Extract the (x, y) coordinate from the center of the cell holding the provided text.  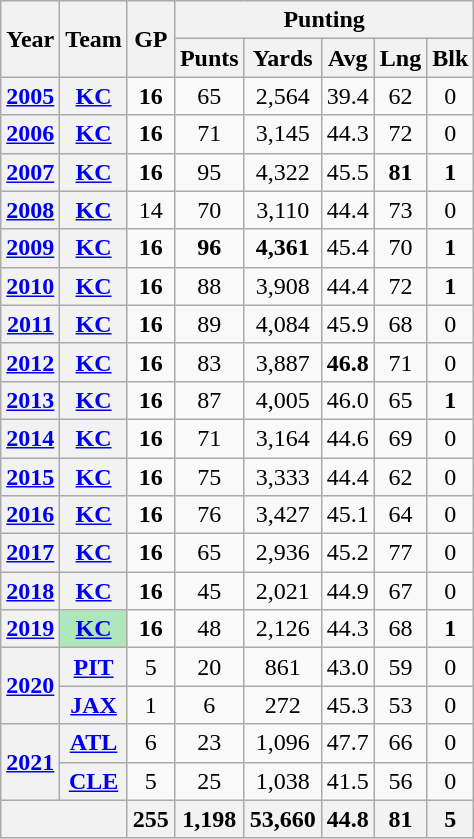
25 (209, 781)
39.4 (348, 96)
2017 (30, 553)
23 (209, 743)
255 (150, 819)
45.2 (348, 553)
87 (209, 400)
88 (209, 286)
ATL (94, 743)
44.6 (348, 438)
861 (282, 667)
44.8 (348, 819)
GP (150, 39)
96 (209, 248)
89 (209, 324)
56 (400, 781)
75 (209, 477)
3,145 (282, 134)
45.3 (348, 705)
2,126 (282, 629)
3,887 (282, 362)
Yards (282, 58)
53 (400, 705)
2009 (30, 248)
73 (400, 210)
3,110 (282, 210)
1,096 (282, 743)
PIT (94, 667)
1,038 (282, 781)
95 (209, 172)
66 (400, 743)
83 (209, 362)
3,908 (282, 286)
Team (94, 39)
48 (209, 629)
45 (209, 591)
Punts (209, 58)
2013 (30, 400)
4,322 (282, 172)
1,198 (209, 819)
77 (400, 553)
67 (400, 591)
43.0 (348, 667)
Punting (324, 20)
45.9 (348, 324)
2014 (30, 438)
4,005 (282, 400)
69 (400, 438)
2008 (30, 210)
2,564 (282, 96)
20 (209, 667)
3,427 (282, 515)
2006 (30, 134)
46.8 (348, 362)
64 (400, 515)
Lng (400, 58)
2016 (30, 515)
2011 (30, 324)
Year (30, 39)
47.7 (348, 743)
4,084 (282, 324)
2015 (30, 477)
45.1 (348, 515)
2,936 (282, 553)
59 (400, 667)
53,660 (282, 819)
2018 (30, 591)
44.9 (348, 591)
2007 (30, 172)
2021 (30, 762)
45.5 (348, 172)
2,021 (282, 591)
CLE (94, 781)
2005 (30, 96)
41.5 (348, 781)
272 (282, 705)
JAX (94, 705)
45.4 (348, 248)
Blk (450, 58)
2010 (30, 286)
Avg (348, 58)
76 (209, 515)
2012 (30, 362)
3,164 (282, 438)
2020 (30, 686)
3,333 (282, 477)
46.0 (348, 400)
2019 (30, 629)
4,361 (282, 248)
14 (150, 210)
